Find where the given text appears and provide that cell's center as [X, Y] coordinate. 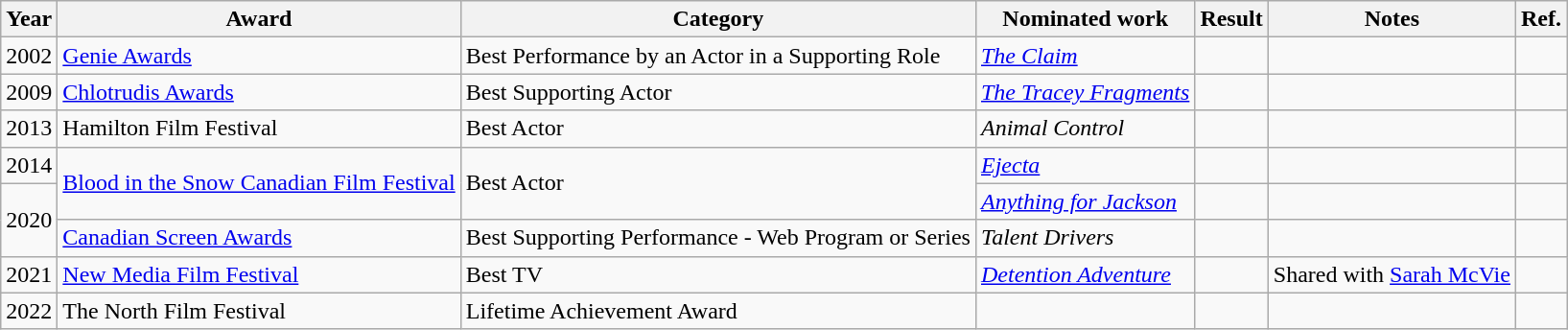
Talent Drivers [1085, 238]
Chlotrudis Awards [259, 92]
Animal Control [1085, 129]
Best Performance by an Actor in a Supporting Role [717, 56]
Best Supporting Actor [717, 92]
Best Supporting Performance - Web Program or Series [717, 238]
2020 [29, 220]
Nominated work [1085, 19]
2022 [29, 311]
2014 [29, 165]
Lifetime Achievement Award [717, 311]
2002 [29, 56]
Genie Awards [259, 56]
2009 [29, 92]
Award [259, 19]
Year [29, 19]
Blood in the Snow Canadian Film Festival [259, 183]
Category [717, 19]
New Media Film Festival [259, 274]
Best TV [717, 274]
The Tracey Fragments [1085, 92]
Result [1231, 19]
2013 [29, 129]
Hamilton Film Festival [259, 129]
2021 [29, 274]
Detention Adventure [1085, 274]
Ref. [1540, 19]
Shared with Sarah McVie [1392, 274]
The North Film Festival [259, 311]
Canadian Screen Awards [259, 238]
Anything for Jackson [1085, 201]
The Claim [1085, 56]
Notes [1392, 19]
Ejecta [1085, 165]
